Return the [x, y] coordinate for the center point of the cell that contains the specified text.  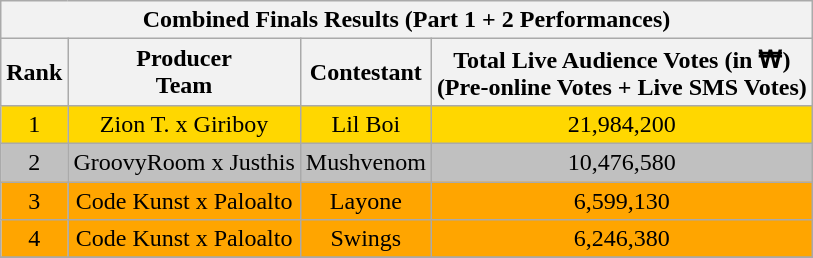
Total Live Audience Votes (in ₩)(Pre-online Votes + Live SMS Votes) [622, 72]
Contestant [366, 72]
3 [34, 201]
Rank [34, 72]
4 [34, 239]
10,476,580 [622, 162]
Layone [366, 201]
Producer Team [184, 72]
6,599,130 [622, 201]
Zion T. x Giriboy [184, 124]
6,246,380 [622, 239]
Lil Boi [366, 124]
Swings [366, 239]
GroovyRoom x Justhis [184, 162]
Combined Finals Results (Part 1 + 2 Performances) [407, 20]
21,984,200 [622, 124]
2 [34, 162]
1 [34, 124]
Mushvenom [366, 162]
